Search for the cell housing the specified text and yield its (x, y) center coordinate. 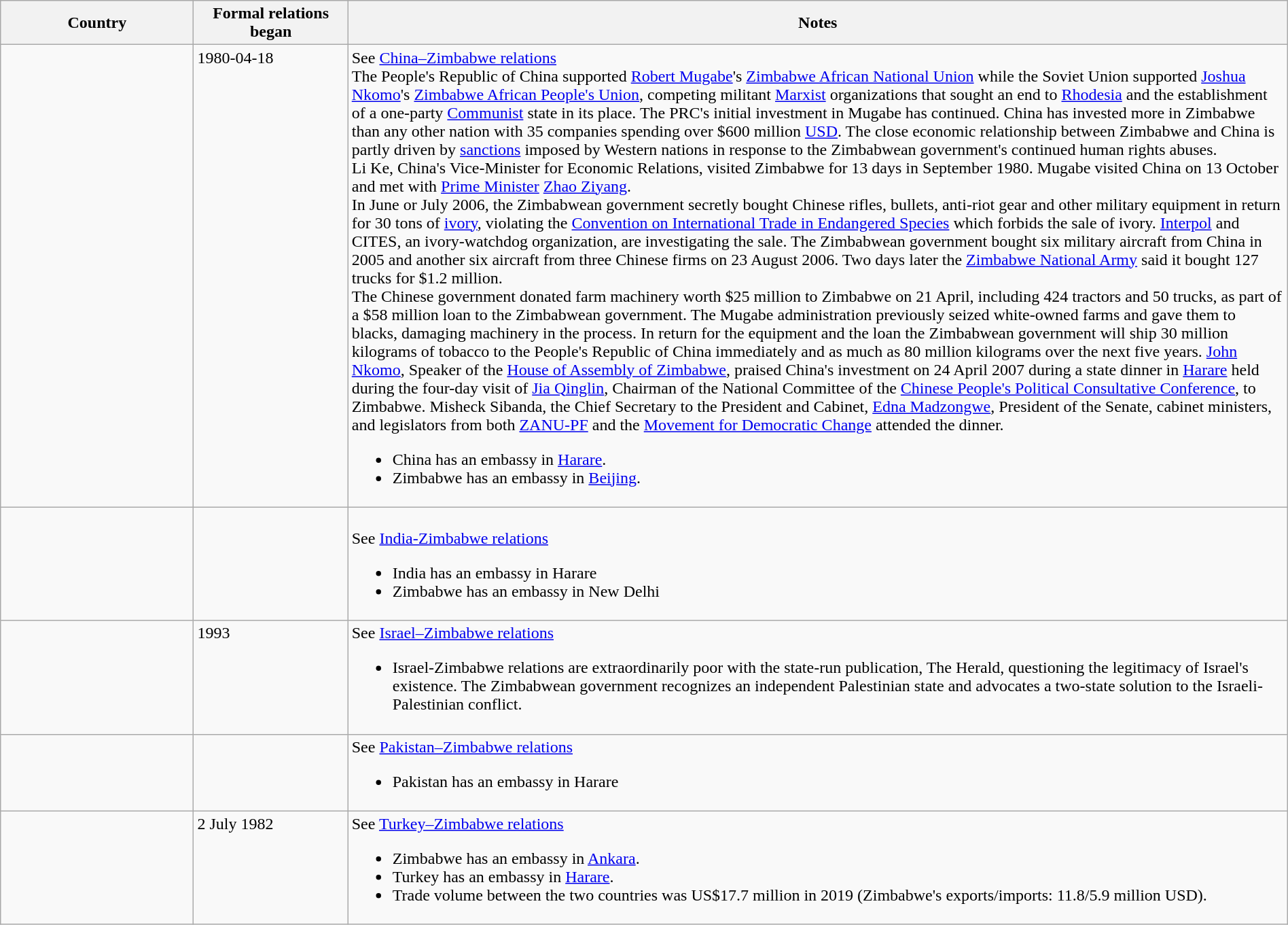
Notes (818, 23)
See India-Zimbabwe relationsIndia has an embassy in HarareZimbabwe has an embassy in New Delhi (818, 564)
See Pakistan–Zimbabwe relationsPakistan has an embassy in Harare (818, 772)
Formal relations began (270, 23)
1980-04-18 (270, 276)
2 July 1982 (270, 867)
1993 (270, 677)
Country (97, 23)
